Extract the (x, y) coordinate from the center of the cell holding the provided text.  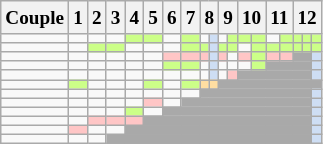
6 (172, 18)
7 (190, 18)
Couple (35, 18)
9 (228, 18)
3 (116, 18)
10 (251, 18)
12 (307, 18)
4 (134, 18)
11 (280, 18)
2 (96, 18)
1 (78, 18)
8 (210, 18)
5 (154, 18)
